Provide the [x, y] coordinate of the cell's center where the given text is located.  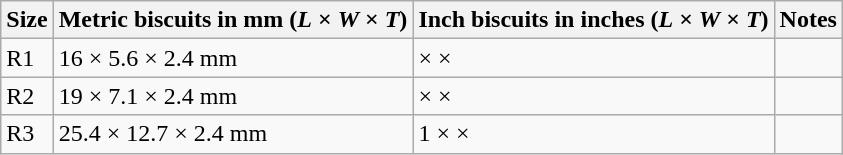
Size [27, 20]
R2 [27, 96]
25.4 × 12.7 × 2.4 mm [233, 134]
Notes [808, 20]
1 × × [594, 134]
R1 [27, 58]
R3 [27, 134]
Inch biscuits in inches (L × W × T) [594, 20]
16 × 5.6 × 2.4 mm [233, 58]
19 × 7.1 × 2.4 mm [233, 96]
Metric biscuits in mm (L × W × T) [233, 20]
